Detect which cell encompasses the target text, then output its [x, y] center coordinate. 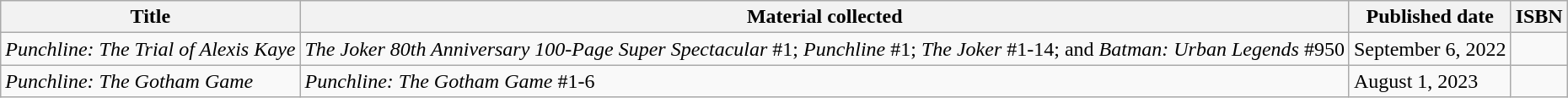
Punchline: The Gotham Game #1-6 [824, 81]
Title [150, 17]
Punchline: The Trial of Alexis Kaye [150, 49]
Punchline: The Gotham Game [150, 81]
Material collected [824, 17]
September 6, 2022 [1430, 49]
The Joker 80th Anniversary 100-Page Super Spectacular #1; Punchline #1; The Joker #1-14; and Batman: Urban Legends #950 [824, 49]
Published date [1430, 17]
ISBN [1539, 17]
August 1, 2023 [1430, 81]
